Return (X, Y) of the center of cell containing provided text 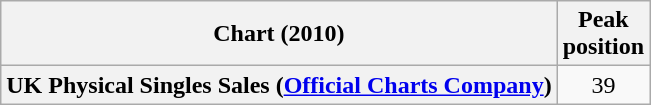
UK Physical Singles Sales (Official Charts Company) (279, 85)
39 (603, 85)
Peakposition (603, 34)
Chart (2010) (279, 34)
